Determine the [x, y] coordinate at the center of the cell enclosing the given text.  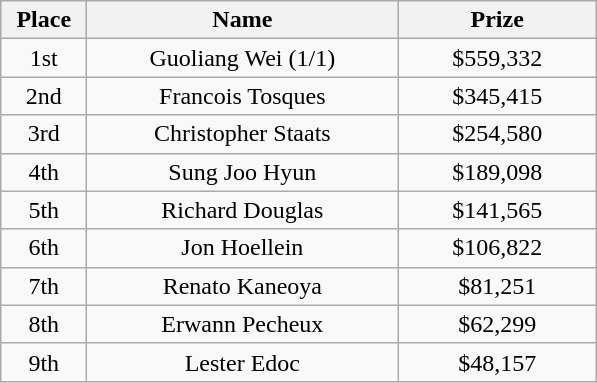
7th [44, 286]
3rd [44, 134]
2nd [44, 96]
6th [44, 248]
Lester Edoc [242, 362]
4th [44, 172]
$48,157 [498, 362]
Erwann Pecheux [242, 324]
Jon Hoellein [242, 248]
$345,415 [498, 96]
$189,098 [498, 172]
Prize [498, 20]
$106,822 [498, 248]
5th [44, 210]
9th [44, 362]
$62,299 [498, 324]
$254,580 [498, 134]
$559,332 [498, 58]
Renato Kaneoya [242, 286]
Christopher Staats [242, 134]
Guoliang Wei (1/1) [242, 58]
$141,565 [498, 210]
1st [44, 58]
Richard Douglas [242, 210]
Name [242, 20]
Sung Joo Hyun [242, 172]
8th [44, 324]
Place [44, 20]
Francois Tosques [242, 96]
$81,251 [498, 286]
